For the text-containing cell, return its midpoint in (X, Y) coordinate format. 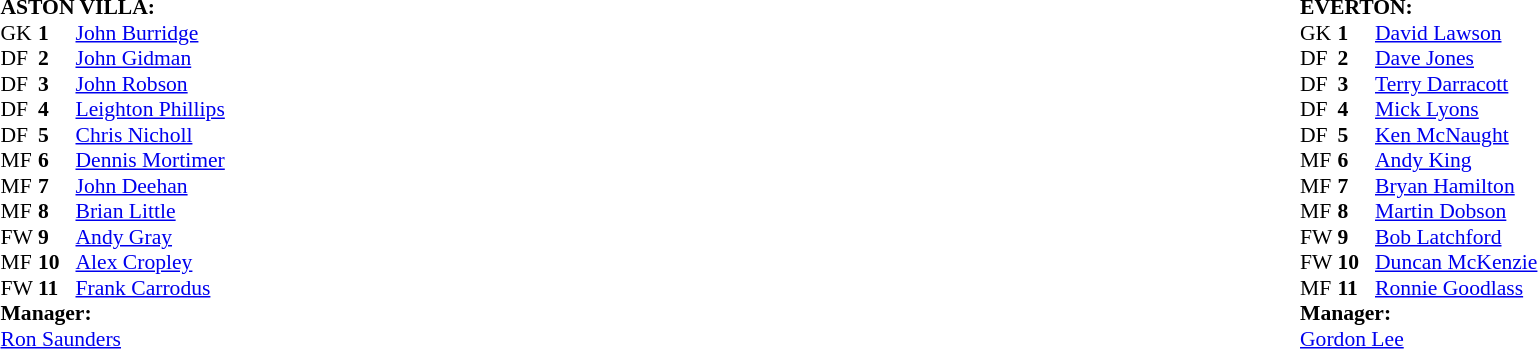
Duncan McKenzie (1456, 263)
John Deehan (150, 186)
Brian Little (150, 211)
Ronnie Goodlass (1456, 288)
Leighton Phillips (150, 109)
Bryan Hamilton (1456, 186)
John Robson (150, 84)
Terry Darracott (1456, 84)
John Gidman (150, 59)
Dennis Mortimer (150, 161)
Martin Dobson (1456, 211)
David Lawson (1456, 33)
Dave Jones (1456, 59)
Andy Gray (150, 237)
Bob Latchford (1456, 237)
Frank Carrodus (150, 288)
Alex Cropley (150, 263)
Ken McNaught (1456, 135)
Andy King (1456, 161)
Mick Lyons (1456, 109)
Chris Nicholl (150, 135)
John Burridge (150, 33)
